Find where the given text appears and provide that cell's center as [X, Y] coordinate. 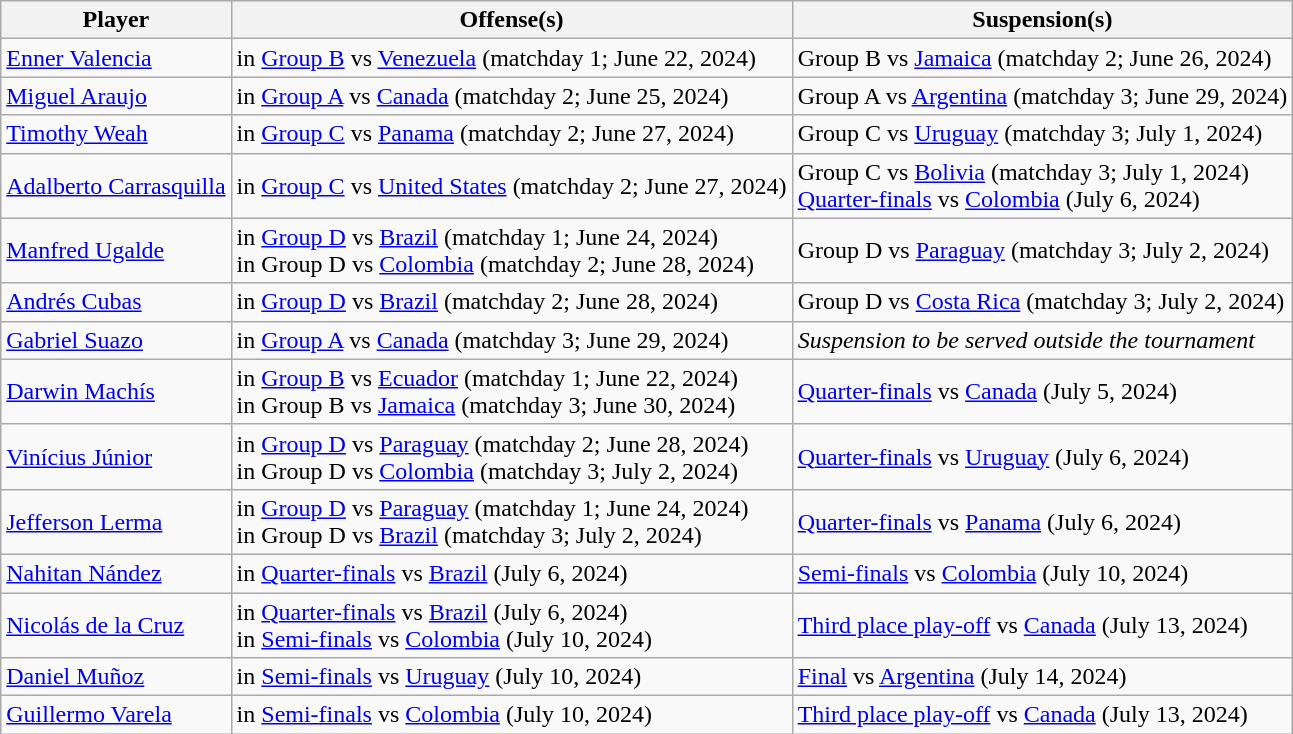
Daniel Muñoz [116, 677]
Suspension(s) [1042, 20]
Semi-finals vs Colombia (July 10, 2024) [1042, 573]
in Group B vs Venezuela (matchday 1; June 22, 2024) [512, 58]
Suspension to be served outside the tournament [1042, 340]
Timothy Weah [116, 134]
in Quarter-finals vs Brazil (July 6, 2024) in Semi-finals vs Colombia (July 10, 2024) [512, 624]
Quarter-finals vs Uruguay (July 6, 2024) [1042, 456]
in Group C vs United States (matchday 2; June 27, 2024) [512, 186]
in Group A vs Canada (matchday 3; June 29, 2024) [512, 340]
Player [116, 20]
Darwin Machís [116, 392]
in Semi-finals vs Uruguay (July 10, 2024) [512, 677]
Group D vs Paraguay (matchday 3; July 2, 2024) [1042, 250]
Quarter-finals vs Canada (July 5, 2024) [1042, 392]
in Semi-finals vs Colombia (July 10, 2024) [512, 715]
in Group D vs Paraguay (matchday 1; June 24, 2024) in Group D vs Brazil (matchday 3; July 2, 2024) [512, 522]
Enner Valencia [116, 58]
Group C vs Uruguay (matchday 3; July 1, 2024) [1042, 134]
Quarter-finals vs Panama (July 6, 2024) [1042, 522]
Guillermo Varela [116, 715]
Manfred Ugalde [116, 250]
Nahitan Nández [116, 573]
Miguel Araujo [116, 96]
in Group B vs Ecuador (matchday 1; June 22, 2024) in Group B vs Jamaica (matchday 3; June 30, 2024) [512, 392]
Group C vs Bolivia (matchday 3; July 1, 2024)Quarter-finals vs Colombia (July 6, 2024) [1042, 186]
Group A vs Argentina (matchday 3; June 29, 2024) [1042, 96]
in Quarter-finals vs Brazil (July 6, 2024) [512, 573]
Final vs Argentina (July 14, 2024) [1042, 677]
in Group C vs Panama (matchday 2; June 27, 2024) [512, 134]
in Group A vs Canada (matchday 2; June 25, 2024) [512, 96]
Andrés Cubas [116, 302]
in Group D vs Paraguay (matchday 2; June 28, 2024) in Group D vs Colombia (matchday 3; July 2, 2024) [512, 456]
Vinícius Júnior [116, 456]
in Group D vs Brazil (matchday 2; June 28, 2024) [512, 302]
Group B vs Jamaica (matchday 2; June 26, 2024) [1042, 58]
Adalberto Carrasquilla [116, 186]
Group D vs Costa Rica (matchday 3; July 2, 2024) [1042, 302]
Gabriel Suazo [116, 340]
Offense(s) [512, 20]
Jefferson Lerma [116, 522]
Nicolás de la Cruz [116, 624]
in Group D vs Brazil (matchday 1; June 24, 2024) in Group D vs Colombia (matchday 2; June 28, 2024) [512, 250]
